Detect which cell encompasses the target text, then output its (X, Y) center coordinate. 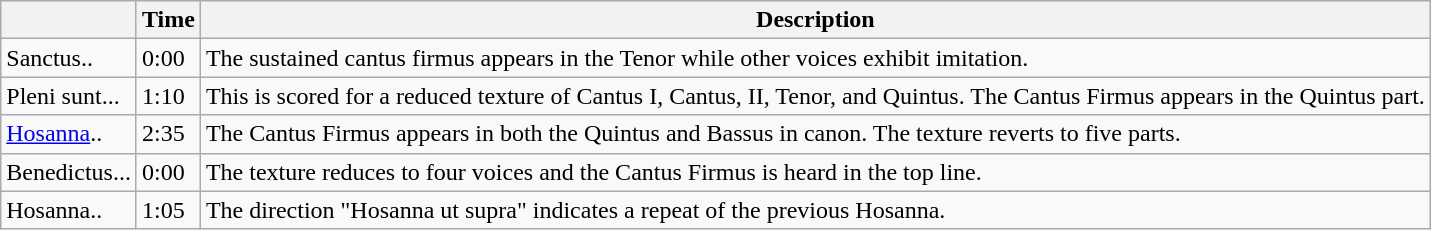
This is scored for a reduced texture of Cantus I, Cantus, II, Tenor, and Quintus. The Cantus Firmus appears in the Quintus part. (815, 96)
The sustained cantus firmus appears in the Tenor while other voices exhibit imitation. (815, 58)
The direction "Hosanna ut supra" indicates a repeat of the previous Hosanna. (815, 210)
1:10 (168, 96)
The texture reduces to four voices and the Cantus Firmus is heard in the top line. (815, 172)
Description (815, 20)
2:35 (168, 134)
Sanctus.. (69, 58)
The Cantus Firmus appears in both the Quintus and Bassus in canon. The texture reverts to five parts. (815, 134)
Pleni sunt... (69, 96)
1:05 (168, 210)
Time (168, 20)
Benedictus... (69, 172)
